Return the [X, Y] coordinate for the center point of the cell that contains the specified text.  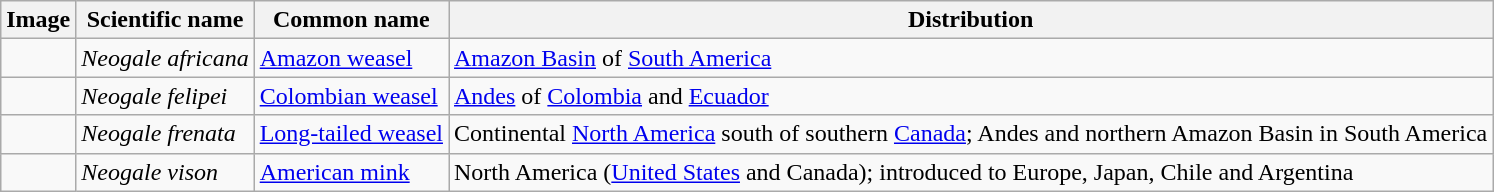
Common name [351, 20]
Andes of Colombia and Ecuador [970, 96]
Amazon Basin of South America [970, 58]
Colombian weasel [351, 96]
Image [38, 20]
Scientific name [165, 20]
Distribution [970, 20]
Neogale vison [165, 172]
Neogale felipei [165, 96]
American mink [351, 172]
Neogale frenata [165, 134]
North America (United States and Canada); introduced to Europe, Japan, Chile and Argentina [970, 172]
Long-tailed weasel [351, 134]
Amazon weasel [351, 58]
Neogale africana [165, 58]
Continental North America south of southern Canada; Andes and northern Amazon Basin in South America [970, 134]
